For the text-containing cell, return its midpoint in [x, y] coordinate format. 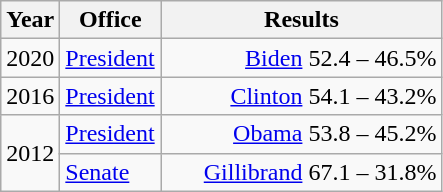
Obama 53.8 – 45.2% [302, 134]
Gillibrand 67.1 – 31.8% [302, 172]
Year [30, 20]
Office [110, 20]
2012 [30, 153]
2020 [30, 58]
Clinton 54.1 – 43.2% [302, 96]
Senate [110, 172]
Results [302, 20]
2016 [30, 96]
Biden 52.4 – 46.5% [302, 58]
